Return [X, Y] of the center of cell containing provided text 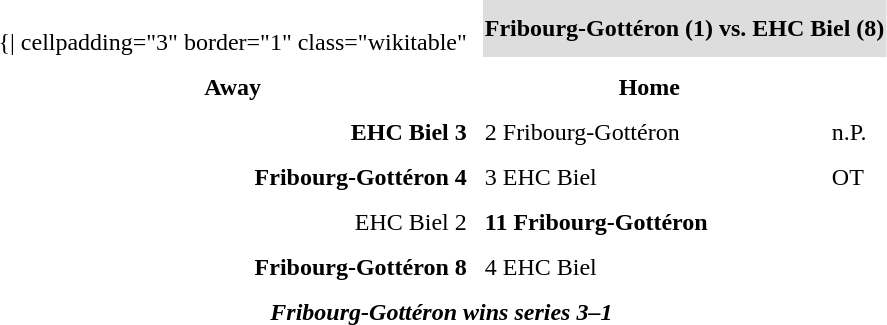
OT [858, 177]
2 Fribourg-Gottéron [649, 132]
11 Fribourg-Gottéron [649, 222]
3 EHC Biel [649, 177]
n.P. [858, 132]
4 EHC Biel [649, 267]
Fribourg-Gottéron (1) vs. EHC Biel (8) [684, 28]
Home [649, 87]
